Pinpoint the cell where the given text exists, returning its [x, y] midpoint coordinate. 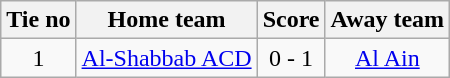
Away team [388, 20]
Tie no [38, 20]
Score [291, 20]
Al-Shabbab ACD [166, 58]
0 - 1 [291, 58]
Home team [166, 20]
Al Ain [388, 58]
1 [38, 58]
